For the text-containing cell, return its midpoint in [X, Y] coordinate format. 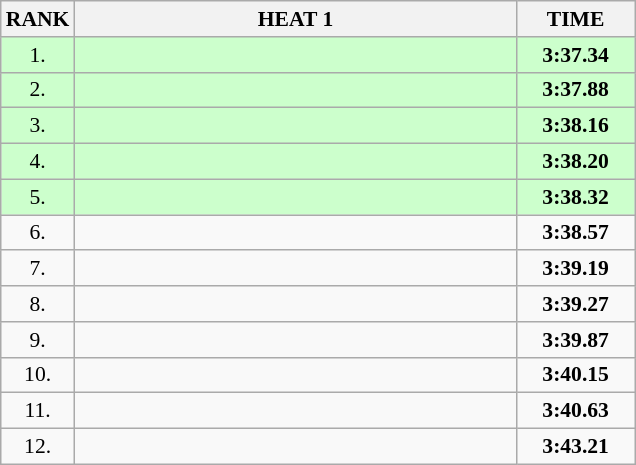
3:38.57 [576, 233]
5. [38, 197]
3:39.87 [576, 340]
7. [38, 269]
3:40.15 [576, 375]
1. [38, 55]
3:39.19 [576, 269]
RANK [38, 19]
3:37.34 [576, 55]
6. [38, 233]
4. [38, 162]
11. [38, 411]
TIME [576, 19]
3:43.21 [576, 447]
10. [38, 375]
2. [38, 90]
3:38.20 [576, 162]
3:40.63 [576, 411]
3:37.88 [576, 90]
HEAT 1 [295, 19]
12. [38, 447]
3:39.27 [576, 304]
3. [38, 126]
3:38.16 [576, 126]
8. [38, 304]
3:38.32 [576, 197]
9. [38, 340]
